Detect which cell encompasses the target text, then output its (x, y) center coordinate. 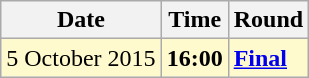
Date (81, 20)
Final (268, 58)
5 October 2015 (81, 58)
Round (268, 20)
Time (194, 20)
16:00 (194, 58)
